Identify which cell holds the provided text, then report its (x, y) central coordinate. 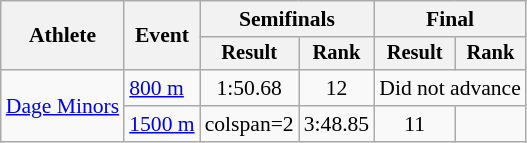
800 m (162, 88)
3:48.85 (336, 124)
Dage Minors (62, 106)
11 (414, 124)
Semifinals (288, 19)
Final (450, 19)
Athlete (62, 36)
1500 m (162, 124)
Event (162, 36)
colspan=2 (250, 124)
1:50.68 (250, 88)
Did not advance (450, 88)
12 (336, 88)
